Return the (x, y) coordinate for the center point of the cell that contains the specified text.  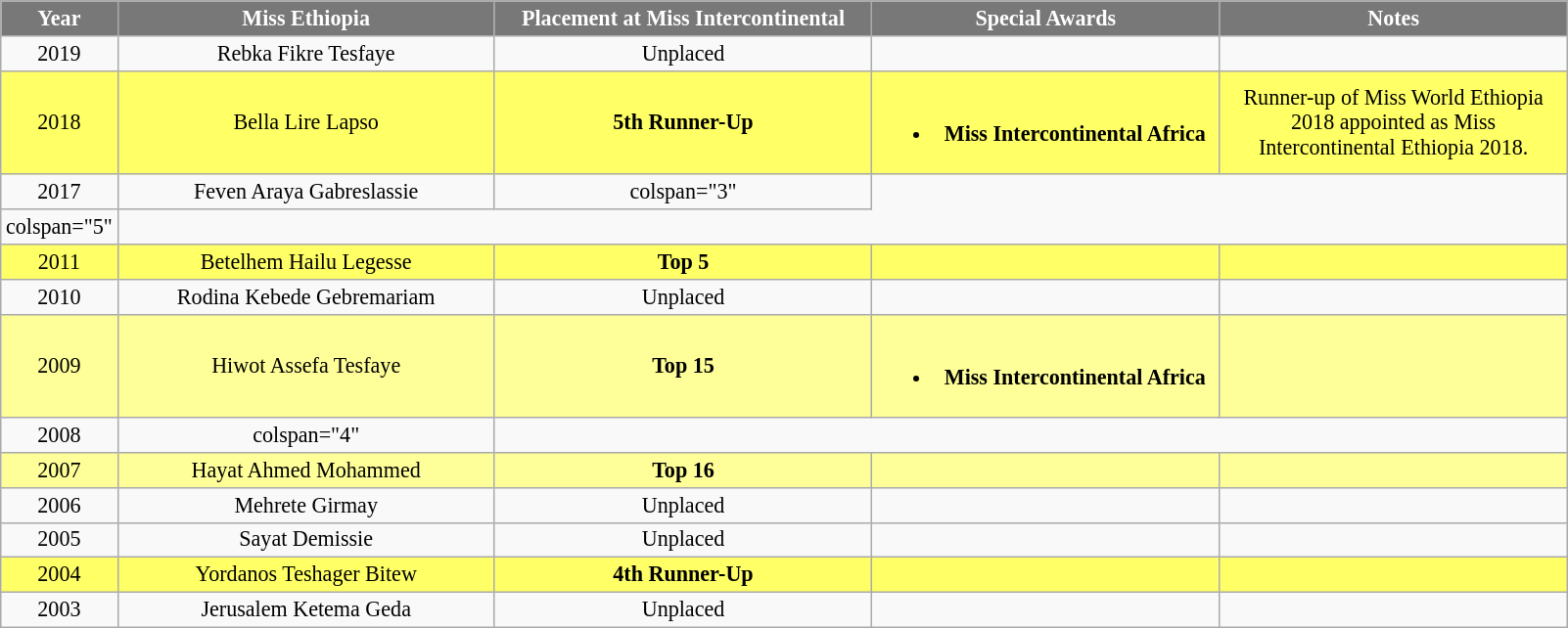
Top 15 (683, 366)
Notes (1394, 18)
5th Runner-Up (683, 121)
2011 (59, 261)
2008 (59, 434)
Mehrete Girmay (305, 505)
2019 (59, 53)
colspan="4" (305, 434)
4th Runner-Up (683, 575)
2006 (59, 505)
Jerusalem Ketema Geda (305, 609)
Hiwot Assefa Tesfaye (305, 366)
Year (59, 18)
Bella Lire Lapso (305, 121)
Hayat Ahmed Mohammed (305, 470)
Top 5 (683, 261)
Rodina Kebede Gebremariam (305, 296)
Top 16 (683, 470)
2009 (59, 366)
colspan="3" (683, 192)
colspan="5" (59, 226)
2007 (59, 470)
Placement at Miss Intercontinental (683, 18)
Betelhem Hailu Legesse (305, 261)
2010 (59, 296)
Runner-up of Miss World Ethiopia 2018 appointed as Miss Intercontinental Ethiopia 2018. (1394, 121)
Miss Ethiopia (305, 18)
Special Awards (1045, 18)
Sayat Demissie (305, 540)
2003 (59, 609)
Rebka Fikre Tesfaye (305, 53)
Yordanos Teshager Bitew (305, 575)
2004 (59, 575)
2017 (59, 192)
Feven Araya Gabreslassie (305, 192)
2005 (59, 540)
2018 (59, 121)
